From the cell containing the given text, extract its center point as [X, Y] coordinate. 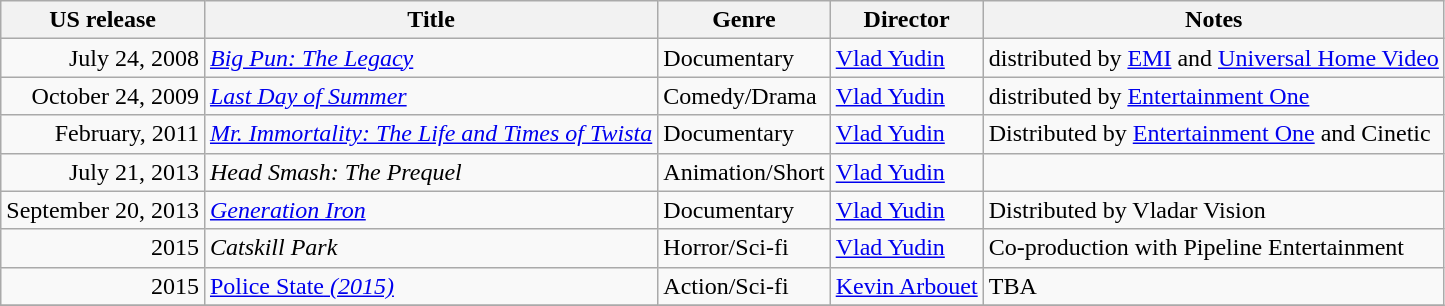
Genre [744, 20]
Distributed by Entertainment One and Cinetic [1214, 134]
Kevin Arbouet [906, 286]
Horror/Sci-fi [744, 248]
Animation/Short [744, 172]
distributed by Entertainment One [1214, 96]
TBA [1214, 286]
Police State (2015) [430, 286]
Catskill Park [430, 248]
Distributed by Vladar Vision [1214, 210]
Co-production with Pipeline Entertainment [1214, 248]
Notes [1214, 20]
September 20, 2013 [103, 210]
Head Smash: The Prequel [430, 172]
Mr. Immortality: The Life and Times of Twista [430, 134]
February, 2011 [103, 134]
Last Day of Summer [430, 96]
Action/Sci-fi [744, 286]
October 24, 2009 [103, 96]
US release [103, 20]
Title [430, 20]
Director [906, 20]
distributed by EMI and Universal Home Video [1214, 58]
July 21, 2013 [103, 172]
Big Pun: The Legacy [430, 58]
Comedy/Drama [744, 96]
Generation Iron [430, 210]
July 24, 2008 [103, 58]
